Determine the [x, y] coordinate at the center of the cell enclosing the given text.  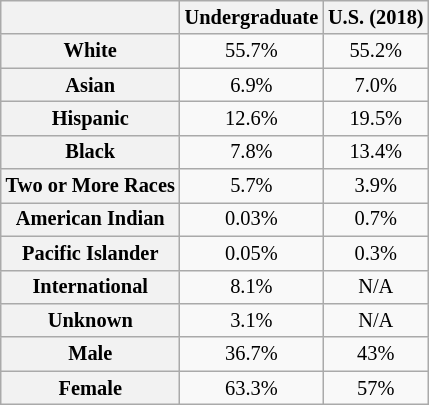
57% [376, 388]
13.4% [376, 152]
Two or More Races [90, 186]
International [90, 287]
8.1% [252, 287]
0.3% [376, 253]
3.1% [252, 321]
Male [90, 354]
Female [90, 388]
43% [376, 354]
0.05% [252, 253]
U.S. (2018) [376, 18]
55.7% [252, 51]
3.9% [376, 186]
Unknown [90, 321]
Undergraduate [252, 18]
19.5% [376, 119]
63.3% [252, 388]
7.0% [376, 85]
Asian [90, 85]
0.7% [376, 220]
55.2% [376, 51]
5.7% [252, 186]
Pacific Islander [90, 253]
0.03% [252, 220]
12.6% [252, 119]
36.7% [252, 354]
6.9% [252, 85]
Black [90, 152]
White [90, 51]
Hispanic [90, 119]
American Indian [90, 220]
7.8% [252, 152]
